Capture the cell that displays the provided text and extract its (x, y) central coordinate. 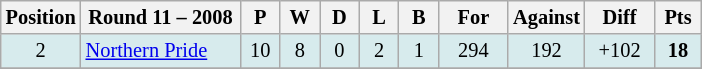
Diff (620, 17)
10 (260, 51)
1 (419, 51)
18 (678, 51)
192 (546, 51)
Pts (678, 17)
+102 (620, 51)
L (379, 17)
W (300, 17)
Northern Pride (161, 51)
8 (300, 51)
Against (546, 17)
294 (474, 51)
B (419, 17)
0 (340, 51)
Round 11 – 2008 (161, 17)
D (340, 17)
Position (41, 17)
For (474, 17)
P (260, 17)
